Locate the cell with the specified text and output its [x, y] center coordinate. 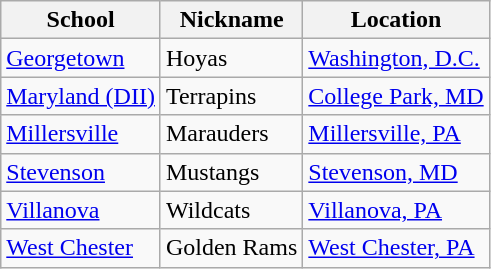
West Chester [81, 248]
Marauders [231, 134]
Golden Rams [231, 248]
Washington, D.C. [396, 58]
School [81, 20]
Millersville [81, 134]
Hoyas [231, 58]
Georgetown [81, 58]
Villanova, PA [396, 210]
Millersville, PA [396, 134]
Villanova [81, 210]
Stevenson, MD [396, 172]
Wildcats [231, 210]
College Park, MD [396, 96]
Maryland (DII) [81, 96]
Mustangs [231, 172]
Stevenson [81, 172]
Location [396, 20]
Terrapins [231, 96]
West Chester, PA [396, 248]
Nickname [231, 20]
